Scan for the cell matching the given text and deliver its [x, y] coordinate at center. 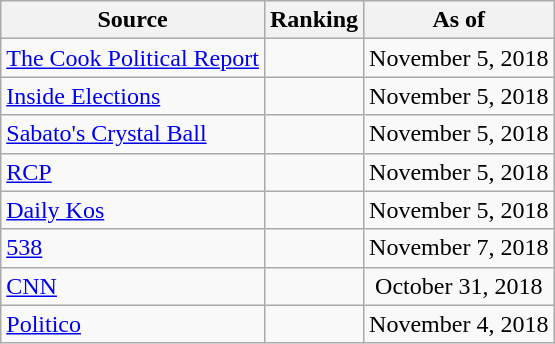
538 [133, 248]
Ranking [314, 20]
CNN [133, 286]
As of [459, 20]
Politico [133, 324]
October 31, 2018 [459, 286]
The Cook Political Report [133, 58]
November 7, 2018 [459, 248]
RCP [133, 172]
Daily Kos [133, 210]
Sabato's Crystal Ball [133, 134]
Inside Elections [133, 96]
November 4, 2018 [459, 324]
Source [133, 20]
